Find where the given text appears and provide that cell's center as [x, y] coordinate. 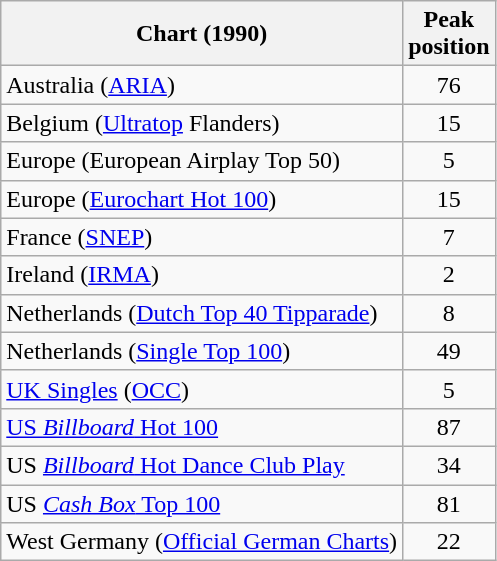
Australia (ARIA) [202, 85]
49 [449, 351]
UK Singles (OCC) [202, 389]
Europe (European Airplay Top 50) [202, 161]
2 [449, 275]
81 [449, 503]
Peakposition [449, 34]
US Billboard Hot 100 [202, 427]
7 [449, 237]
Netherlands (Single Top 100) [202, 351]
Chart (1990) [202, 34]
76 [449, 85]
34 [449, 465]
West Germany (Official German Charts) [202, 542]
87 [449, 427]
Belgium (Ultratop Flanders) [202, 123]
Ireland (IRMA) [202, 275]
Europe (Eurochart Hot 100) [202, 199]
France (SNEP) [202, 237]
22 [449, 542]
Netherlands (Dutch Top 40 Tipparade) [202, 313]
US Cash Box Top 100 [202, 503]
8 [449, 313]
US Billboard Hot Dance Club Play [202, 465]
